Find where the given text appears and provide that cell's center as [x, y] coordinate. 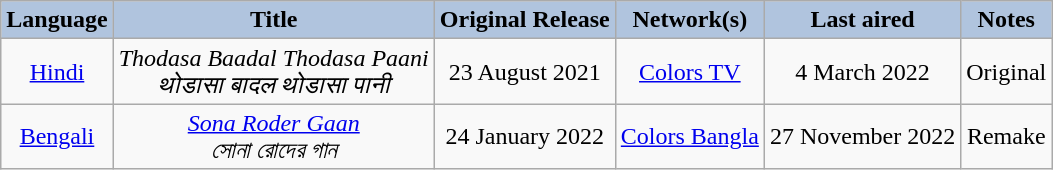
Remake [1006, 136]
Colors TV [690, 72]
24 January 2022 [524, 136]
Last aired [862, 20]
Colors Bangla [690, 136]
Hindi [57, 72]
27 November 2022 [862, 136]
4 March 2022 [862, 72]
Sona Roder Gaan সোনা রোদের গান [274, 136]
Title [274, 20]
Original Release [524, 20]
Notes [1006, 20]
23 August 2021 [524, 72]
Bengali [57, 136]
Original [1006, 72]
Language [57, 20]
Thodasa Baadal Thodasa Paani थोडासा बादल थोडासा पानी [274, 72]
Network(s) [690, 20]
